Determine the [x, y] coordinate at the center of the cell enclosing the given text.  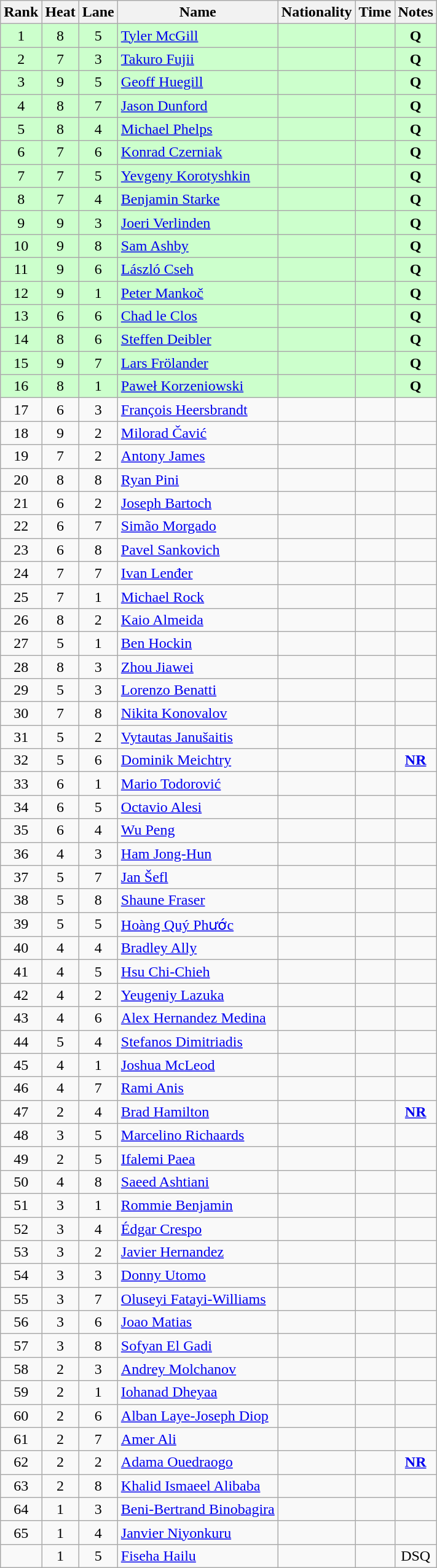
25 [21, 596]
58 [21, 1369]
Peter Mankoč [198, 293]
Joao Matias [198, 1322]
Amer Ali [198, 1439]
Antony James [198, 456]
Sofyan El Gadi [198, 1346]
Kaio Almeida [198, 620]
63 [21, 1486]
François Heersbrandt [198, 410]
Heat [60, 12]
Milorad Čavić [198, 433]
Ryan Pini [198, 480]
57 [21, 1346]
34 [21, 807]
Shaune Fraser [198, 900]
65 [21, 1532]
32 [21, 760]
36 [21, 854]
Yevgeny Korotyshkin [198, 176]
Dominik Meichtry [198, 760]
13 [21, 316]
40 [21, 948]
Saeed Ashtiani [198, 1182]
54 [21, 1276]
Adama Ouedraogo [198, 1462]
59 [21, 1392]
Mario Todorović [198, 784]
Name [198, 12]
Nationality [317, 12]
Steffen Deibler [198, 340]
Notes [415, 12]
Fiseha Hailu [198, 1556]
Bradley Ally [198, 948]
20 [21, 480]
Alban Laye-Joseph Diop [198, 1416]
Octavio Alesi [198, 807]
22 [21, 526]
Édgar Crespo [198, 1229]
42 [21, 995]
14 [21, 340]
10 [21, 246]
Lars Frölander [198, 363]
18 [21, 433]
Michael Rock [198, 596]
Tyler McGill [198, 36]
50 [21, 1182]
Brad Hamilton [198, 1112]
16 [21, 386]
Marcelino Richaards [198, 1135]
47 [21, 1112]
62 [21, 1462]
Time [375, 12]
Rommie Benjamin [198, 1205]
Chad le Clos [198, 316]
Lane [98, 12]
44 [21, 1042]
Joshua McLeod [198, 1065]
17 [21, 410]
46 [21, 1088]
Khalid Ismaeel Alibaba [198, 1486]
19 [21, 456]
Rami Anis [198, 1088]
Takuro Fujii [198, 59]
26 [21, 620]
21 [21, 503]
24 [21, 573]
Iohanad Dheyaa [198, 1392]
38 [21, 900]
64 [21, 1509]
Yeugeniy Lazuka [198, 995]
Pavel Sankovich [198, 550]
43 [21, 1018]
45 [21, 1065]
Nikita Konovalov [198, 714]
60 [21, 1416]
Joseph Bartoch [198, 503]
Simão Morgado [198, 526]
31 [21, 737]
Michael Phelps [198, 129]
56 [21, 1322]
Zhou Jiawei [198, 666]
László Cseh [198, 269]
41 [21, 972]
49 [21, 1158]
Joeri Verlinden [198, 222]
Geoff Huegill [198, 82]
39 [21, 924]
Rank [21, 12]
Hsu Chi-Chieh [198, 972]
DSQ [415, 1556]
Konrad Czerniak [198, 152]
Andrey Molchanov [198, 1369]
Vytautas Janušaitis [198, 737]
27 [21, 643]
33 [21, 784]
35 [21, 830]
12 [21, 293]
Wu Peng [198, 830]
15 [21, 363]
Oluseyi Fatayi-Williams [198, 1299]
Ham Jong-Hun [198, 854]
53 [21, 1252]
11 [21, 269]
30 [21, 714]
Jan Šefl [198, 877]
Ifalemi Paea [198, 1158]
Donny Utomo [198, 1276]
29 [21, 690]
23 [21, 550]
Paweł Korzeniowski [198, 386]
55 [21, 1299]
Janvier Niyonkuru [198, 1532]
Alex Hernandez Medina [198, 1018]
Javier Hernandez [198, 1252]
51 [21, 1205]
Jason Dunford [198, 106]
28 [21, 666]
Lorenzo Benatti [198, 690]
37 [21, 877]
Hoàng Quý Phước [198, 924]
Stefanos Dimitriadis [198, 1042]
Sam Ashby [198, 246]
Ben Hockin [198, 643]
Benjamin Starke [198, 199]
Ivan Lenđer [198, 573]
Beni-Bertrand Binobagira [198, 1509]
48 [21, 1135]
61 [21, 1439]
52 [21, 1229]
